Provide the [X, Y] coordinate of the cell's center where the given text is located.  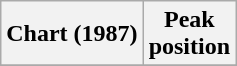
Peakposition [189, 34]
Chart (1987) [72, 34]
